Extract the (x, y) coordinate from the center of the cell holding the provided text.  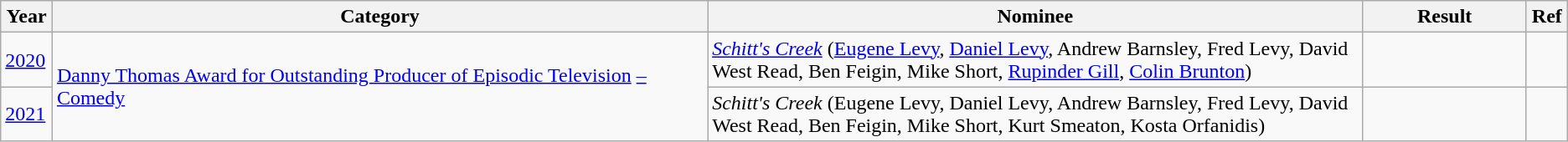
2020 (27, 60)
Nominee (1035, 17)
Ref (1546, 17)
Year (27, 17)
Danny Thomas Award for Outstanding Producer of Episodic Television – Comedy (379, 87)
Schitt's Creek (Eugene Levy, Daniel Levy, Andrew Barnsley, Fred Levy, David West Read, Ben Feigin, Mike Short, Kurt Smeaton, Kosta Orfanidis) (1035, 114)
Schitt's Creek (Eugene Levy, Daniel Levy, Andrew Barnsley, Fred Levy, David West Read, Ben Feigin, Mike Short, Rupinder Gill, Colin Brunton) (1035, 60)
Category (379, 17)
Result (1445, 17)
2021 (27, 114)
